Locate the cell with the specified text and output its (X, Y) center coordinate. 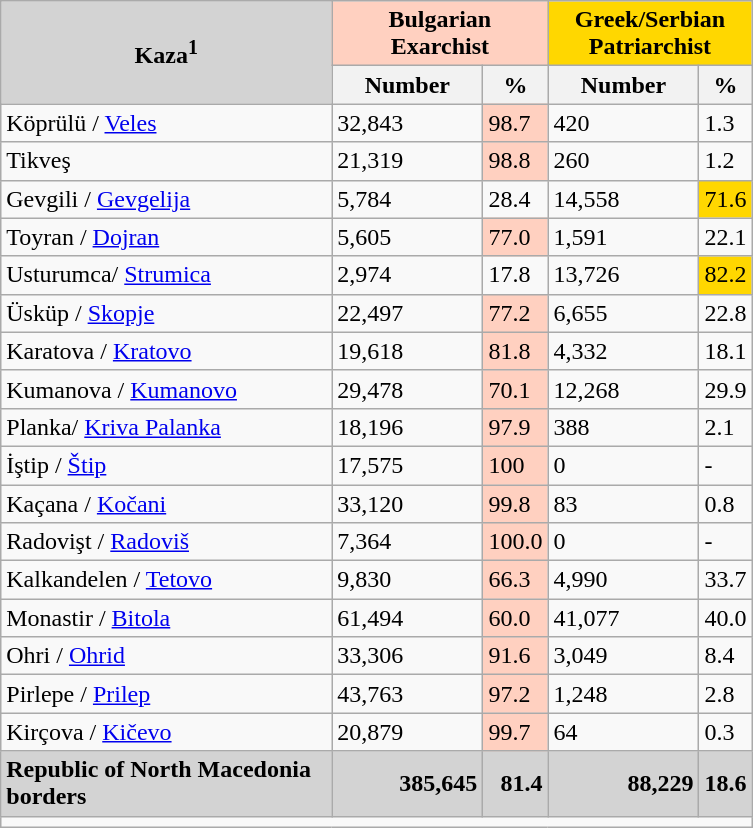
Kumanova / Kumanovo (166, 389)
20,879 (408, 732)
Pirlepe / Prilep (166, 694)
1,591 (624, 237)
83 (624, 503)
Toyran / Dojran (166, 237)
4,990 (624, 580)
2.1 (726, 427)
21,319 (408, 161)
18.1 (726, 351)
5,784 (408, 199)
99.8 (516, 503)
Usturumca/ Strumica (166, 275)
32,843 (408, 123)
6,655 (624, 313)
Kaza1 (166, 52)
2,974 (408, 275)
64 (624, 732)
420 (624, 123)
Kaçana / Kočani (166, 503)
22.8 (726, 313)
81.4 (516, 784)
0.8 (726, 503)
Kalkandelen / Tetovo (166, 580)
Planka/ Kriva Palanka (166, 427)
İştip / Štip (166, 465)
88,229 (624, 784)
91.6 (516, 656)
8.4 (726, 656)
Karatova / Kratovo (166, 351)
Radovişt / Radoviš (166, 542)
260 (624, 161)
77.2 (516, 313)
70.1 (516, 389)
0.3 (726, 732)
82.2 (726, 275)
100.0 (516, 542)
Ohri / Ohrid (166, 656)
Republic of North Macedonia borders (166, 784)
Monastir / Bitola (166, 618)
Üsküp / Skopje (166, 313)
60.0 (516, 618)
33,120 (408, 503)
385,645 (408, 784)
18.6 (726, 784)
22,497 (408, 313)
97.9 (516, 427)
Tikveş (166, 161)
4,332 (624, 351)
77.0 (516, 237)
100 (516, 465)
BulgarianExarchist (440, 34)
71.6 (726, 199)
13,726 (624, 275)
388 (624, 427)
98.7 (516, 123)
19,618 (408, 351)
Köprülü / Veles (166, 123)
99.7 (516, 732)
18,196 (408, 427)
98.8 (516, 161)
14,558 (624, 199)
66.3 (516, 580)
33.7 (726, 580)
41,077 (624, 618)
3,049 (624, 656)
40.0 (726, 618)
17,575 (408, 465)
17.8 (516, 275)
81.8 (516, 351)
1,248 (624, 694)
29,478 (408, 389)
Gevgili / Gevgelija (166, 199)
1.3 (726, 123)
33,306 (408, 656)
1.2 (726, 161)
Greek/Serbian Patriarchist (650, 34)
7,364 (408, 542)
43,763 (408, 694)
61,494 (408, 618)
28.4 (516, 199)
5,605 (408, 237)
2.8 (726, 694)
22.1 (726, 237)
Kirçova / Kičevo (166, 732)
97.2 (516, 694)
9,830 (408, 580)
12,268 (624, 389)
29.9 (726, 389)
